Return the [x, y] coordinate for the center point of the cell that contains the specified text.  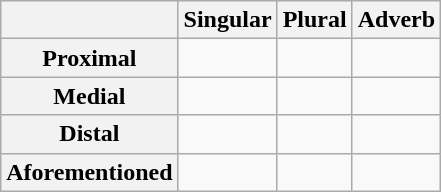
Distal [90, 134]
Adverb [396, 20]
Proximal [90, 58]
Singular [228, 20]
Medial [90, 96]
Plural [314, 20]
Aforementioned [90, 172]
